Locate the cell with the specified text and output its [x, y] center coordinate. 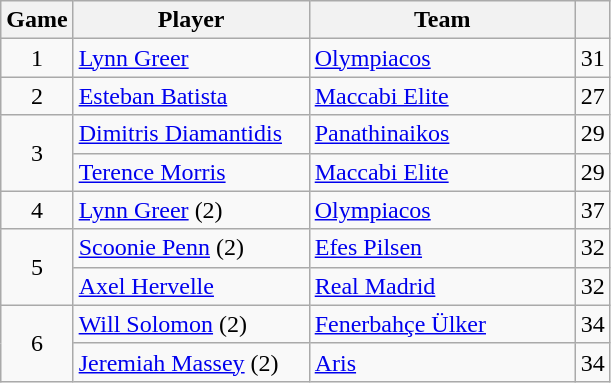
Efes Pilsen [442, 248]
Jeremiah Massey (2) [191, 362]
Panathinaikos [442, 134]
37 [592, 210]
Player [191, 20]
Axel Hervelle [191, 286]
6 [37, 343]
2 [37, 96]
1 [37, 58]
Lynn Greer [191, 58]
3 [37, 153]
Esteban Batista [191, 96]
5 [37, 267]
Will Solomon (2) [191, 324]
31 [592, 58]
Aris [442, 362]
Team [442, 20]
Terence Morris [191, 172]
27 [592, 96]
Real Madrid [442, 286]
Fenerbahçe Ülker [442, 324]
Game [37, 20]
Lynn Greer (2) [191, 210]
Scoonie Penn (2) [191, 248]
4 [37, 210]
Dimitris Diamantidis [191, 134]
